Pinpoint the cell where the given text exists, returning its [x, y] midpoint coordinate. 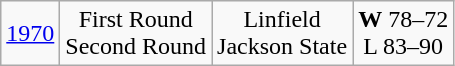
LinfieldJackson State [282, 34]
W 78–72L 83–90 [404, 34]
First RoundSecond Round [136, 34]
1970 [30, 34]
